Detect which cell encompasses the target text, then output its (X, Y) center coordinate. 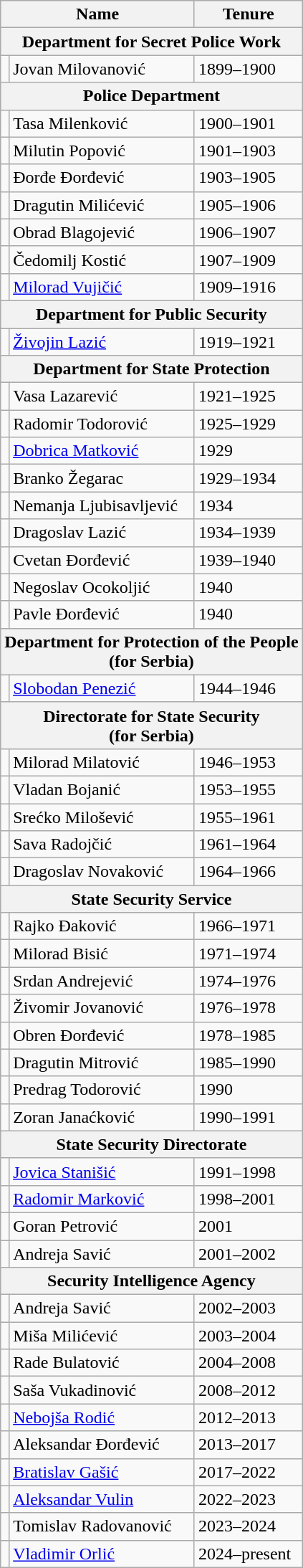
Goran Petrović (102, 1226)
Tasa Milenković (102, 123)
Dragoslav Lazić (102, 533)
Radomir Marković (102, 1199)
Nebojša Rodić (102, 1417)
State Security Directorate (152, 1144)
2022–2023 (248, 1499)
1944–1946 (248, 688)
2024–present (248, 1554)
Jovica Stanišić (102, 1172)
Dragutin Milićević (102, 205)
Directorate for State Security(for Serbia) (152, 726)
1929–1934 (248, 478)
1985–1990 (248, 1063)
1905–1906 (248, 205)
1939–1940 (248, 560)
Security Intelligence Agency (152, 1281)
Cvetan Đorđević (102, 560)
1978–1985 (248, 1035)
1966–1971 (248, 926)
2012–2013 (248, 1417)
1934 (248, 505)
Rajko Đaković (102, 926)
Srdan Andrejević (102, 981)
1907–1909 (248, 260)
2002–2003 (248, 1308)
Milorad Bisić (102, 954)
2001 (248, 1226)
Milutin Popović (102, 151)
Department for Secret Police Work (152, 42)
2004–2008 (248, 1363)
Department for State Protection (152, 369)
1974–1976 (248, 981)
Aleksandar Đorđević (102, 1445)
Čedomilj Kostić (102, 260)
1934–1939 (248, 533)
2013–2017 (248, 1445)
1955–1961 (248, 817)
1990–1991 (248, 1117)
1901–1903 (248, 151)
Nemanja Ljubisavljević (102, 505)
Srećko Milošević (102, 817)
Zoran Janaćković (102, 1117)
2008–2012 (248, 1390)
Jovan Milovanović (102, 69)
Obrad Blagojević (102, 232)
1906–1907 (248, 232)
Department for Protection of the People(for Serbia) (152, 651)
1971–1974 (248, 954)
1929 (248, 451)
Name (97, 14)
2023–2024 (248, 1526)
1925–1929 (248, 424)
Police Department (152, 96)
Tomislav Radovanović (102, 1526)
Vasa Lazarević (102, 396)
Rade Bulatović (102, 1363)
Obren Đorđević (102, 1035)
1953–1955 (248, 789)
Slobodan Penezić (102, 688)
Predrag Todorović (102, 1090)
Živomir Jovanović (102, 1008)
Radomir Todorović (102, 424)
Miša Milićević (102, 1336)
1909–1916 (248, 287)
Branko Žegarac (102, 478)
Sava Radojčić (102, 845)
1961–1964 (248, 845)
1899–1900 (248, 69)
1991–1998 (248, 1172)
Đorđe Đorđević (102, 178)
Vladan Bojanić (102, 789)
1900–1901 (248, 123)
Tenure (248, 14)
Milorad Milatović (102, 762)
Aleksandar Vulin (102, 1499)
Dragoslav Novaković (102, 872)
1921–1925 (248, 396)
Department for Public Security (152, 314)
Dragutin Mitrović (102, 1063)
Saša Vukadinović (102, 1390)
Milorad Vujičić (102, 287)
1946–1953 (248, 762)
1976–1978 (248, 1008)
1919–1921 (248, 342)
1998–2001 (248, 1199)
2001–2002 (248, 1254)
State Security Service (152, 899)
2017–2022 (248, 1472)
1903–1905 (248, 178)
Živojin Lazić (102, 342)
Pavle Đorđević (102, 614)
1964–1966 (248, 872)
Dobrica Matković (102, 451)
Vladimir Orlić (102, 1554)
Bratislav Gašić (102, 1472)
1990 (248, 1090)
Negoslav Ocokoljić (102, 587)
2003–2004 (248, 1336)
